Find where the given text appears and provide that cell's center as (x, y) coordinate. 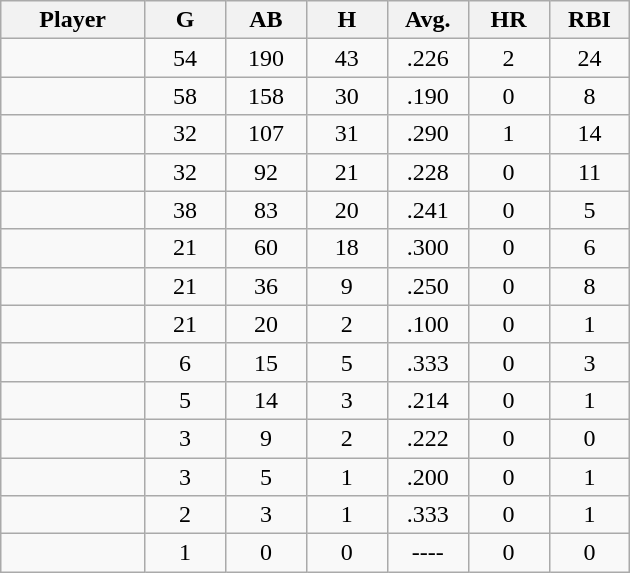
.241 (428, 210)
.190 (428, 96)
54 (186, 58)
43 (346, 58)
60 (266, 248)
.226 (428, 58)
158 (266, 96)
15 (266, 362)
83 (266, 210)
---- (428, 553)
58 (186, 96)
11 (590, 172)
38 (186, 210)
RBI (590, 20)
HR (508, 20)
30 (346, 96)
107 (266, 134)
H (346, 20)
31 (346, 134)
Avg. (428, 20)
G (186, 20)
.222 (428, 438)
92 (266, 172)
Player (73, 20)
18 (346, 248)
AB (266, 20)
.300 (428, 248)
.214 (428, 400)
190 (266, 58)
.100 (428, 324)
.228 (428, 172)
.200 (428, 477)
.250 (428, 286)
24 (590, 58)
.290 (428, 134)
36 (266, 286)
